Return (X, Y) of the center of cell containing provided text 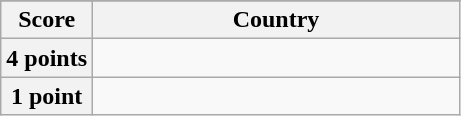
Score (47, 20)
Country (276, 20)
4 points (47, 58)
1 point (47, 96)
